Detect which cell encompasses the target text, then output its [X, Y] center coordinate. 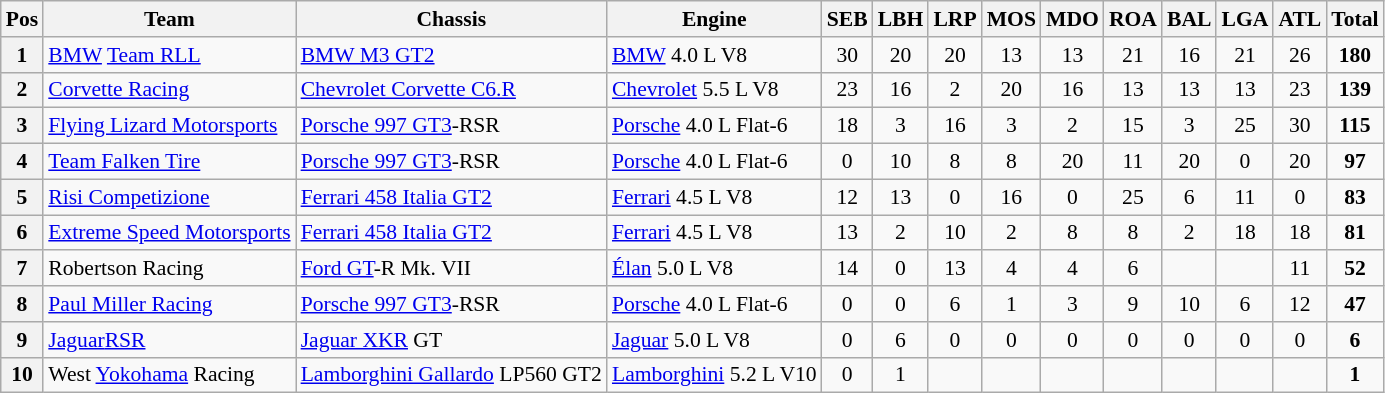
Jaguar XKR GT [452, 340]
BAL [1190, 19]
Flying Lizard Motorsports [169, 126]
ROA [1133, 19]
139 [1354, 90]
97 [1354, 162]
Élan 5.0 L V8 [714, 269]
26 [1300, 55]
Chevrolet 5.5 L V8 [714, 90]
81 [1354, 233]
Extreme Speed Motorsports [169, 233]
Paul Miller Racing [169, 304]
BMW M3 GT2 [452, 55]
Chevrolet Corvette C6.R [452, 90]
14 [848, 269]
Chassis [452, 19]
Risi Competizione [169, 197]
Jaguar 5.0 L V8 [714, 340]
ATL [1300, 19]
180 [1354, 55]
5 [22, 197]
115 [1354, 126]
Lamborghini Gallardo LP560 GT2 [452, 375]
Lamborghini 5.2 L V10 [714, 375]
LGA [1244, 19]
SEB [848, 19]
Pos [22, 19]
15 [1133, 126]
LBH [901, 19]
JaguarRSR [169, 340]
MDO [1072, 19]
Team Falken Tire [169, 162]
MOS [1012, 19]
BMW 4.0 L V8 [714, 55]
BMW Team RLL [169, 55]
Ford GT-R Mk. VII [452, 269]
83 [1354, 197]
Engine [714, 19]
Robertson Racing [169, 269]
Team [169, 19]
52 [1354, 269]
7 [22, 269]
47 [1354, 304]
West Yokohama Racing [169, 375]
Total [1354, 19]
Corvette Racing [169, 90]
LRP [954, 19]
